Scan for the cell matching the given text and deliver its (x, y) coordinate at center. 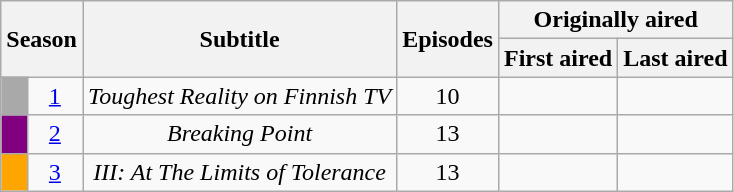
2 (54, 134)
10 (448, 96)
Season (42, 39)
III: At The Limits of Tolerance (239, 172)
First aired (558, 58)
3 (54, 172)
Last aired (676, 58)
1 (54, 96)
Episodes (448, 39)
Toughest Reality on Finnish TV (239, 96)
Originally aired (616, 20)
Subtitle (239, 39)
Breaking Point (239, 134)
